For the text-containing cell, return its midpoint in (x, y) coordinate format. 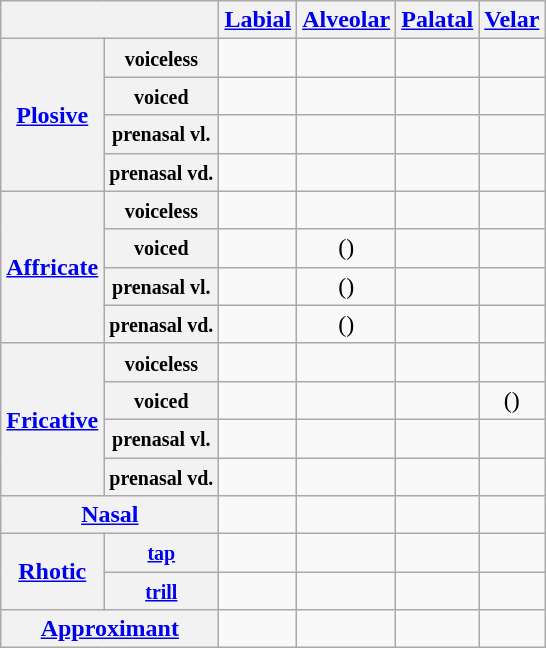
tap (162, 553)
Palatal (438, 20)
Plosive (52, 115)
Nasal (110, 515)
Approximant (110, 629)
trill (162, 591)
Fricative (52, 419)
Velar (512, 20)
Alveolar (346, 20)
Labial (258, 20)
Affricate (52, 267)
Rhotic (52, 572)
